Detect which cell encompasses the target text, then output its [X, Y] center coordinate. 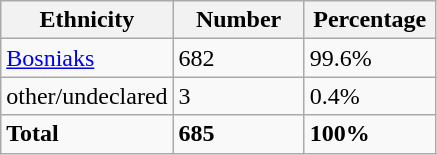
Number [238, 20]
Total [87, 134]
Ethnicity [87, 20]
Percentage [370, 20]
3 [238, 96]
685 [238, 134]
682 [238, 58]
99.6% [370, 58]
Bosniaks [87, 58]
other/undeclared [87, 96]
100% [370, 134]
0.4% [370, 96]
